For the text-containing cell, return its midpoint in [X, Y] coordinate format. 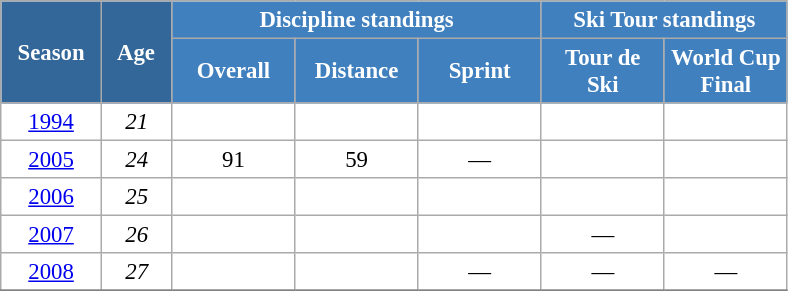
Sprint [480, 72]
91 [234, 160]
21 [136, 122]
2006 [52, 197]
2005 [52, 160]
1994 [52, 122]
Distance [356, 72]
25 [136, 197]
26 [136, 235]
2007 [52, 235]
59 [356, 160]
Discipline standings [356, 20]
World CupFinal [726, 72]
Ski Tour standings [664, 20]
Age [136, 52]
Overall [234, 72]
Season [52, 52]
24 [136, 160]
Tour deSki [602, 72]
